Return the (X, Y) coordinate for the center point of the cell that contains the specified text.  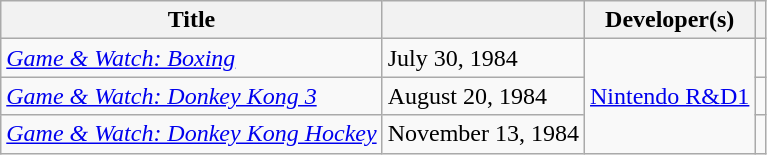
Developer(s) (670, 20)
Nintendo R&D1 (670, 96)
Title (192, 20)
Game & Watch: Donkey Kong Hockey (192, 134)
Game & Watch: Donkey Kong 3 (192, 96)
Game & Watch: Boxing (192, 58)
November 13, 1984 (483, 134)
August 20, 1984 (483, 96)
July 30, 1984 (483, 58)
